Find where the given text appears and provide that cell's center as [x, y] coordinate. 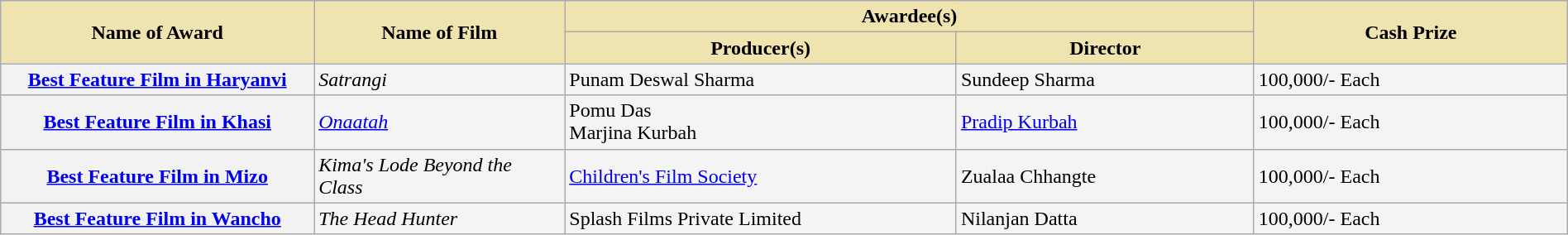
Zualaa Chhangte [1105, 175]
Punam Deswal Sharma [761, 79]
Splash Films Private Limited [761, 218]
Pomu DasMarjina Kurbah [761, 122]
Cash Prize [1411, 32]
Name of Film [440, 32]
Kima's Lode Beyond the Class [440, 175]
Best Feature Film in Wancho [157, 218]
Onaatah [440, 122]
Sundeep Sharma [1105, 79]
Children's Film Society [761, 175]
Awardee(s) [910, 17]
Best Feature Film in Khasi [157, 122]
Pradip Kurbah [1105, 122]
Nilanjan Datta [1105, 218]
Producer(s) [761, 48]
Director [1105, 48]
Best Feature Film in Mizo [157, 175]
Satrangi [440, 79]
Name of Award [157, 32]
The Head Hunter [440, 218]
Best Feature Film in Haryanvi [157, 79]
